Search for the cell housing the specified text and yield its [X, Y] center coordinate. 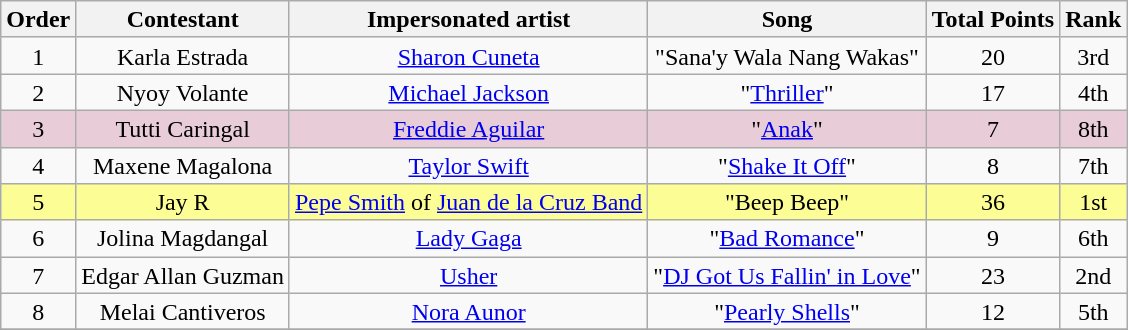
"Bad Romance" [787, 238]
"Anak" [787, 128]
Jay R [183, 202]
Usher [468, 276]
Taylor Swift [468, 166]
4 [38, 166]
"Shake It Off" [787, 166]
Nyoy Volante [183, 92]
"Beep Beep" [787, 202]
7th [1094, 166]
Nora Aunor [468, 312]
Melai Cantiveros [183, 312]
Tutti Caringal [183, 128]
6th [1094, 238]
12 [993, 312]
Song [787, 20]
3rd [1094, 56]
Total Points [993, 20]
Contestant [183, 20]
1 [38, 56]
Karla Estrada [183, 56]
Rank [1094, 20]
17 [993, 92]
36 [993, 202]
"DJ Got Us Fallin' in Love" [787, 276]
Lady Gaga [468, 238]
2nd [1094, 276]
3 [38, 128]
8th [1094, 128]
"Thriller" [787, 92]
20 [993, 56]
4th [1094, 92]
1st [1094, 202]
9 [993, 238]
6 [38, 238]
Freddie Aguilar [468, 128]
Maxene Magalona [183, 166]
Impersonated artist [468, 20]
5th [1094, 312]
2 [38, 92]
5 [38, 202]
"Sana'y Wala Nang Wakas" [787, 56]
Michael Jackson [468, 92]
Edgar Allan Guzman [183, 276]
Order [38, 20]
Sharon Cuneta [468, 56]
23 [993, 276]
"Pearly Shells" [787, 312]
Pepe Smith of Juan de la Cruz Band [468, 202]
Jolina Magdangal [183, 238]
